Provide the (x, y) coordinate of the cell's center where the given text is located.  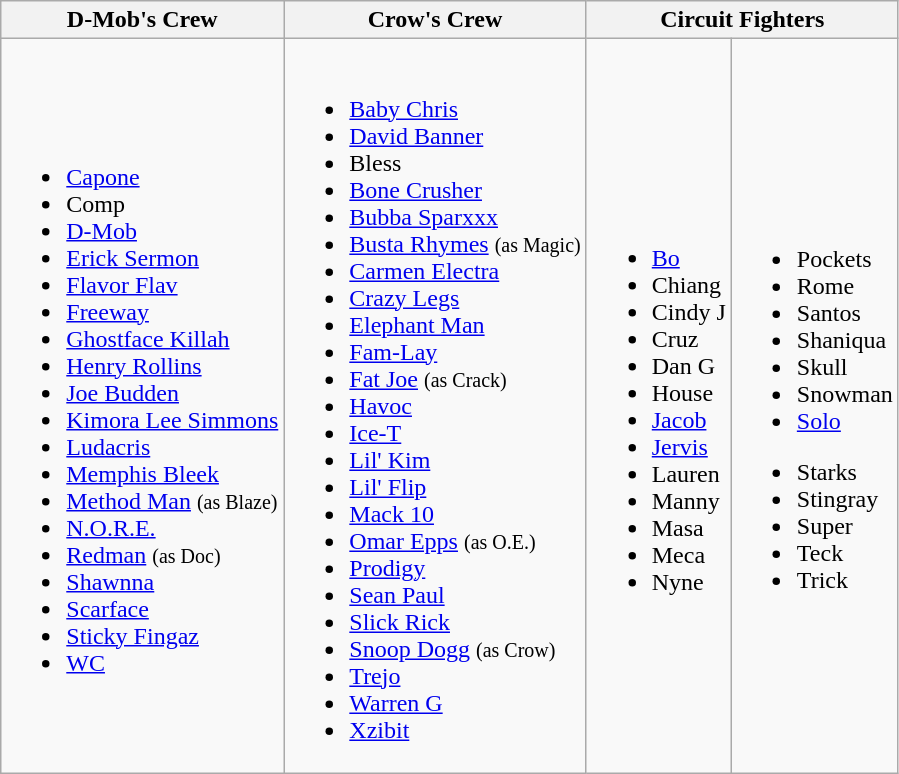
Crow's Crew (435, 20)
PocketsRomeSantosShaniquaSkullSnowmanSoloStarksStingraySuperTeckTrick (814, 406)
Circuit Fighters (742, 20)
D-Mob's Crew (142, 20)
BoChiangCindy JCruzDan GHouseJacobJervisLaurenMannyMasaMecaNyne (658, 406)
